Output the (x, y) coordinate of the center of the cell containing the given text.  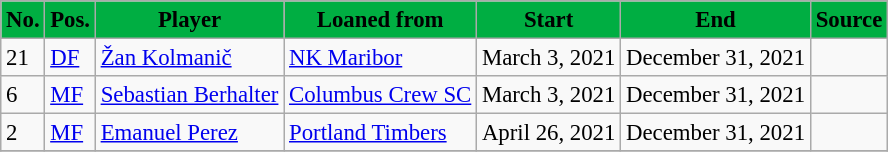
No. (23, 20)
NK Maribor (380, 58)
April 26, 2021 (549, 133)
DF (70, 58)
Emanuel Perez (189, 133)
Žan Kolmanič (189, 58)
Sebastian Berhalter (189, 95)
Columbus Crew SC (380, 95)
Source (848, 20)
6 (23, 95)
Start (549, 20)
21 (23, 58)
Portland Timbers (380, 133)
Pos. (70, 20)
End (716, 20)
2 (23, 133)
Loaned from (380, 20)
Player (189, 20)
